Return the [x, y] coordinate for the center point of the cell that contains the specified text.  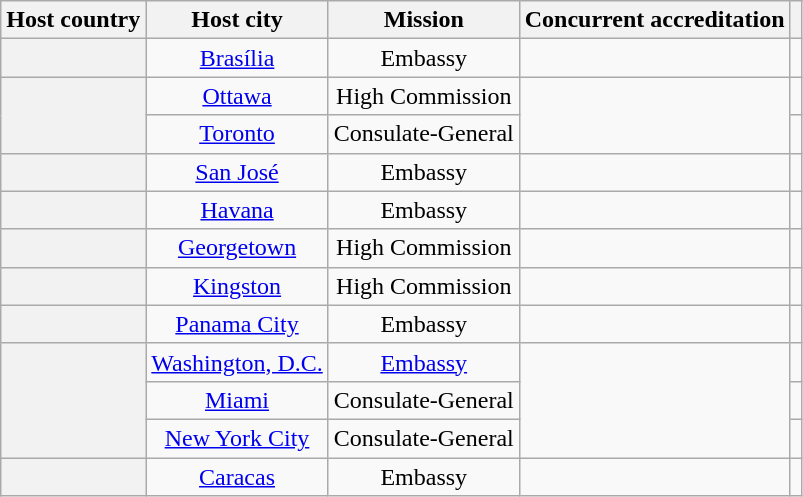
Host country [74, 20]
Mission [424, 20]
Concurrent accreditation [654, 20]
Kingston [237, 286]
Toronto [237, 134]
Caracas [237, 477]
Georgetown [237, 248]
Panama City [237, 324]
Host city [237, 20]
Miami [237, 400]
Brasília [237, 58]
San José [237, 172]
Ottawa [237, 96]
Washington, D.C. [237, 362]
New York City [237, 438]
Havana [237, 210]
